Identify which cell holds the provided text, then report its (X, Y) central coordinate. 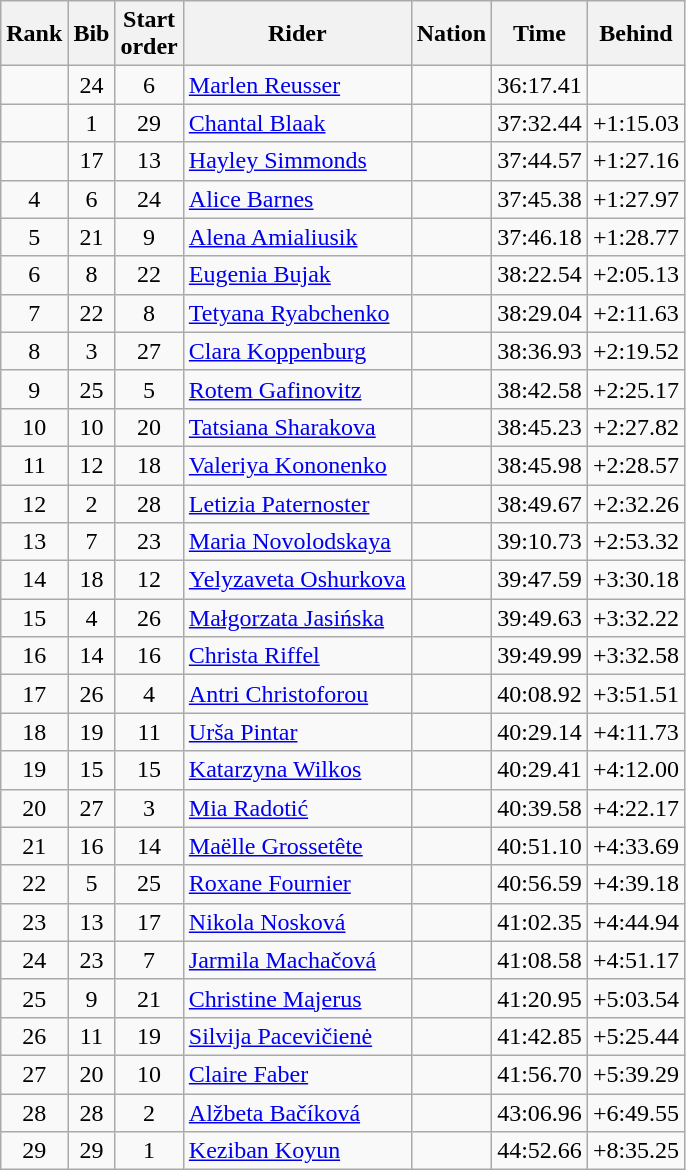
41:42.85 (540, 1036)
+2:27.82 (636, 427)
+5:03.54 (636, 998)
38:45.23 (540, 427)
38:45.98 (540, 465)
41:20.95 (540, 998)
40:29.41 (540, 770)
Nation (451, 34)
Urša Pintar (297, 732)
41:02.35 (540, 922)
Startorder (149, 34)
38:29.04 (540, 313)
+4:51.17 (636, 960)
Alena Amialiusik (297, 237)
+2:53.32 (636, 542)
+2:28.57 (636, 465)
Letizia Paternoster (297, 503)
39:49.63 (540, 618)
+3:51.51 (636, 694)
39:49.99 (540, 656)
Bib (92, 34)
Christine Majerus (297, 998)
Tetyana Ryabchenko (297, 313)
40:51.10 (540, 846)
Maëlle Grossetête (297, 846)
Keziban Koyun (297, 1151)
+2:05.13 (636, 275)
Time (540, 34)
Christa Riffel (297, 656)
Claire Faber (297, 1074)
37:44.57 (540, 161)
Alžbeta Bačíková (297, 1113)
Antri Christoforou (297, 694)
+1:28.77 (636, 237)
Hayley Simmonds (297, 161)
+3:30.18 (636, 580)
+5:25.44 (636, 1036)
Rider (297, 34)
Silvija Pacevičienė (297, 1036)
+4:33.69 (636, 846)
Yelyzaveta Oshurkova (297, 580)
+2:19.52 (636, 351)
Nikola Nosková (297, 922)
Roxane Fournier (297, 884)
Rank (34, 34)
+2:11.63 (636, 313)
37:45.38 (540, 199)
40:39.58 (540, 808)
Jarmila Machačová (297, 960)
38:36.93 (540, 351)
Mia Radotić (297, 808)
40:56.59 (540, 884)
38:49.67 (540, 503)
Tatsiana Sharakova (297, 427)
Clara Koppenburg (297, 351)
Katarzyna Wilkos (297, 770)
40:08.92 (540, 694)
+8:35.25 (636, 1151)
41:56.70 (540, 1074)
+1:27.16 (636, 161)
Rotem Gafinovitz (297, 389)
44:52.66 (540, 1151)
43:06.96 (540, 1113)
Maria Novolodskaya (297, 542)
Marlen Reusser (297, 85)
+4:39.18 (636, 884)
+4:12.00 (636, 770)
+6:49.55 (636, 1113)
41:08.58 (540, 960)
37:46.18 (540, 237)
+5:39.29 (636, 1074)
Eugenia Bujak (297, 275)
Behind (636, 34)
36:17.41 (540, 85)
+3:32.58 (636, 656)
38:22.54 (540, 275)
+1:27.97 (636, 199)
+2:32.26 (636, 503)
+2:25.17 (636, 389)
40:29.14 (540, 732)
38:42.58 (540, 389)
39:47.59 (540, 580)
Valeriya Kononenko (297, 465)
39:10.73 (540, 542)
Małgorzata Jasińska (297, 618)
+1:15.03 (636, 123)
Alice Barnes (297, 199)
+3:32.22 (636, 618)
Chantal Blaak (297, 123)
+4:22.17 (636, 808)
+4:11.73 (636, 732)
+4:44.94 (636, 922)
37:32.44 (540, 123)
